Extract the (x, y) coordinate from the center of the cell holding the provided text.  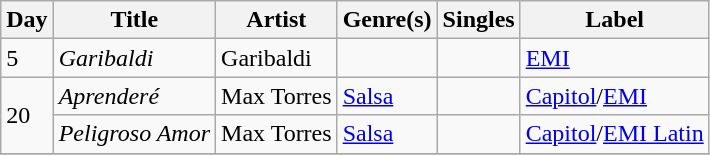
Capitol/EMI (614, 96)
Aprenderé (134, 96)
Peligroso Amor (134, 134)
5 (27, 58)
EMI (614, 58)
Capitol/EMI Latin (614, 134)
Label (614, 20)
Singles (478, 20)
Artist (277, 20)
20 (27, 115)
Genre(s) (387, 20)
Title (134, 20)
Day (27, 20)
